Provide the (X, Y) coordinate of the cell's center where the given text is located.  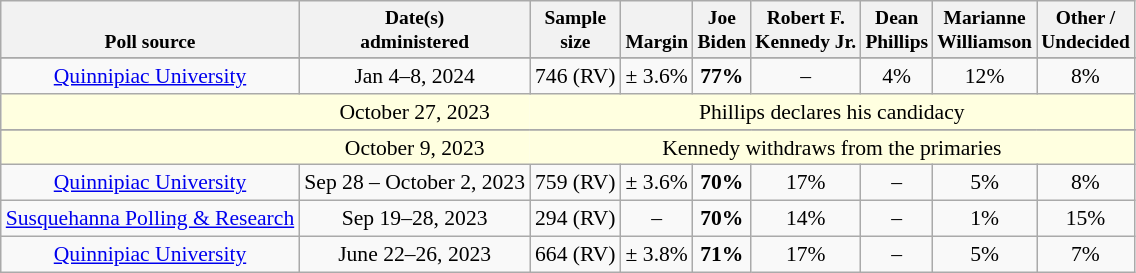
7% (1086, 254)
June 22–26, 2023 (414, 254)
Poll source (150, 30)
4% (897, 76)
October 9, 2023 (414, 148)
746 (RV) (576, 76)
Kennedy withdraws from the primaries (832, 148)
Other /Undecided (1086, 30)
77% (722, 76)
Robert F.Kennedy Jr. (806, 30)
October 27, 2023 (414, 112)
Jan 4–8, 2024 (414, 76)
Sep 28 – October 2, 2023 (414, 183)
DeanPhillips (897, 30)
12% (985, 76)
Sep 19–28, 2023 (414, 219)
JoeBiden (722, 30)
294 (RV) (576, 219)
Margin (657, 30)
Samplesize (576, 30)
MarianneWilliamson (985, 30)
71% (722, 254)
14% (806, 219)
Susquehanna Polling & Research (150, 219)
Phillips declares his candidacy (832, 112)
15% (1086, 219)
Date(s)administered (414, 30)
± 3.8% (657, 254)
664 (RV) (576, 254)
759 (RV) (576, 183)
1% (985, 219)
